Locate the cell with the specified text and output its [X, Y] center coordinate. 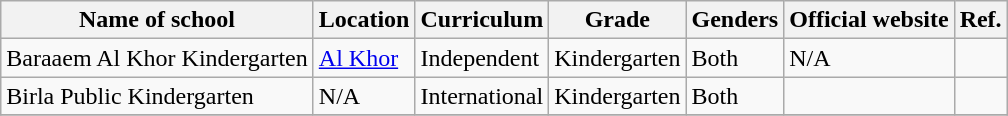
Location [364, 20]
Birla Public Kindergarten [158, 96]
Name of school [158, 20]
Curriculum [482, 20]
Official website [869, 20]
Baraaem Al Khor Kindergarten [158, 58]
Genders [735, 20]
Al Khor [364, 58]
Ref. [980, 20]
Grade [618, 20]
Independent [482, 58]
International [482, 96]
